Capture the cell that displays the provided text and extract its [X, Y] central coordinate. 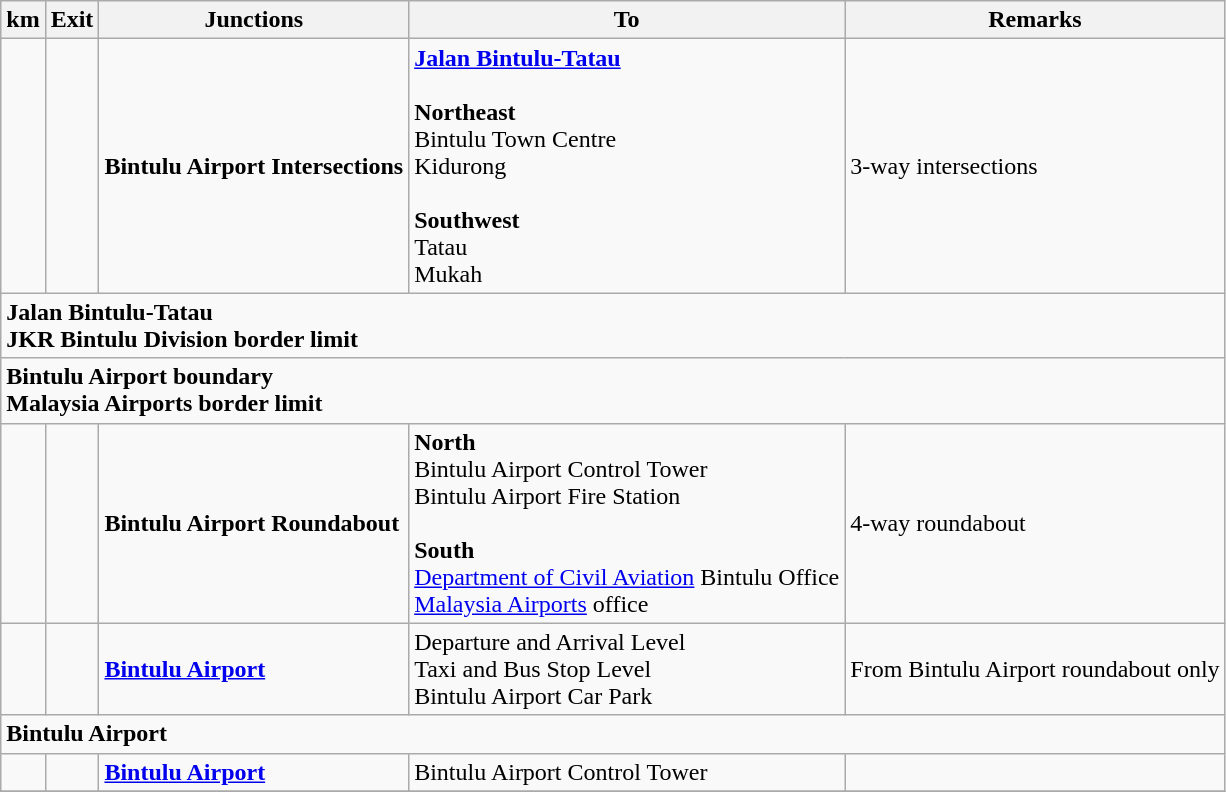
km [23, 20]
Exit [72, 20]
Bintulu Airport Roundabout [254, 523]
Junctions [254, 20]
Jalan Bintulu-TatauNortheastBintulu Town CentreKidurongSouthwestTatauMukah [627, 166]
Departure and Arrival LevelTaxi and Bus Stop Level Bintulu Airport Car Park [627, 669]
Remarks [1035, 20]
Bintulu Airport Intersections [254, 166]
4-way roundabout [1035, 523]
NorthBintulu Airport Control TowerBintulu Airport Fire StationSouthDepartment of Civil Aviation Bintulu OfficeMalaysia Airports office [627, 523]
Bintulu Airport Control Tower [627, 772]
Jalan Bintulu-TatauJKR Bintulu Division border limit [613, 326]
3-way intersections [1035, 166]
From Bintulu Airport roundabout only [1035, 669]
To [627, 20]
Bintulu Airport boundaryMalaysia Airports border limit [613, 390]
